Output the (x, y) coordinate of the center of the cell containing the given text.  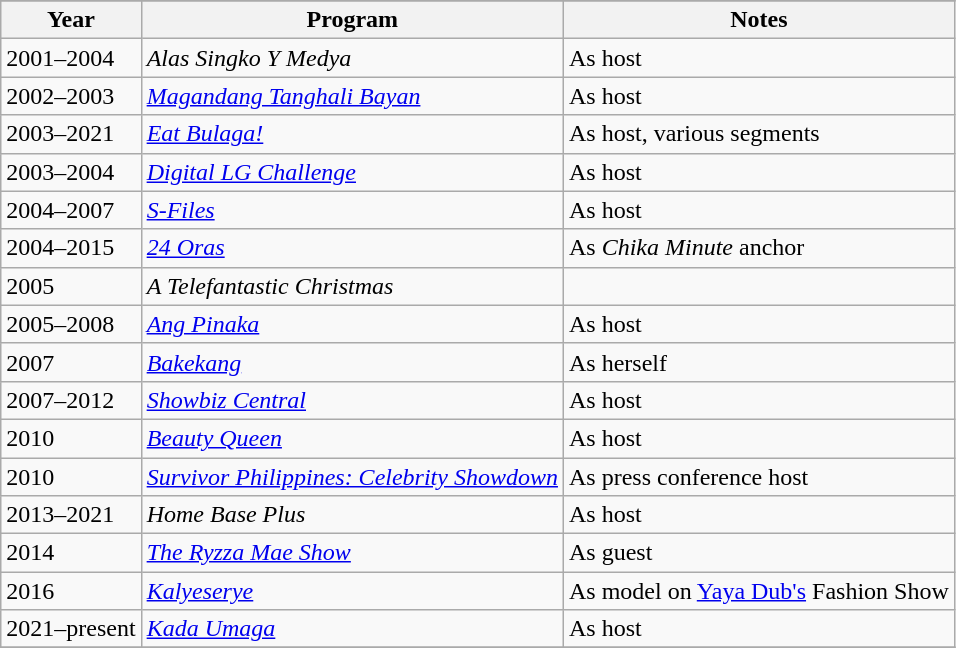
2005–2008 (71, 324)
2007–2012 (71, 400)
Program (352, 20)
2004–2015 (71, 248)
2014 (71, 553)
Ang Pinaka (352, 324)
As guest (758, 553)
A Telefantastic Christmas (352, 286)
As press conference host (758, 477)
2021–present (71, 629)
2016 (71, 591)
As Chika Minute anchor (758, 248)
2003–2004 (71, 172)
2004–2007 (71, 210)
Home Base Plus (352, 515)
Digital LG Challenge (352, 172)
Notes (758, 20)
24 Oras (352, 248)
As host, various segments (758, 134)
2002–2003 (71, 96)
Beauty Queen (352, 438)
The Ryzza Mae Show (352, 553)
2013–2021 (71, 515)
2001–2004 (71, 58)
Survivor Philippines: Celebrity Showdown (352, 477)
2005 (71, 286)
Year (71, 20)
Kada Umaga (352, 629)
2007 (71, 362)
Alas Singko Y Medya (352, 58)
Bakekang (352, 362)
Magandang Tanghali Bayan (352, 96)
As herself (758, 362)
Kalyeserye (352, 591)
2003–2021 (71, 134)
Eat Bulaga! (352, 134)
As model on Yaya Dub's Fashion Show (758, 591)
S-Files (352, 210)
Showbiz Central (352, 400)
